Return the [x, y] coordinate for the center point of the cell that contains the specified text.  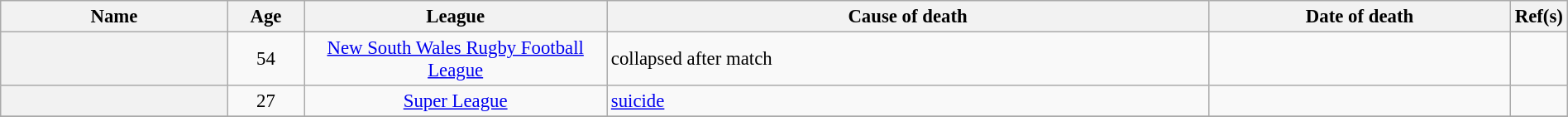
suicide [908, 101]
collapsed after match [908, 60]
New South Wales Rugby Football League [456, 60]
Ref(s) [1538, 17]
League [456, 17]
Super League [456, 101]
Age [266, 17]
54 [266, 60]
Cause of death [908, 17]
Name [114, 17]
Date of death [1360, 17]
27 [266, 101]
